Return (x, y) of the center of cell containing provided text 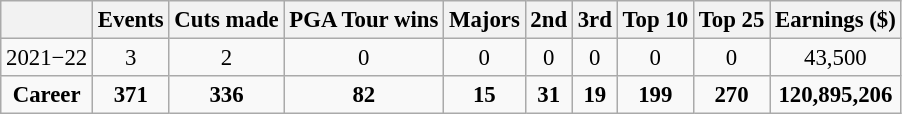
Earnings ($) (836, 20)
270 (731, 95)
31 (548, 95)
2 (226, 58)
19 (594, 95)
Top 25 (731, 20)
43,500 (836, 58)
336 (226, 95)
199 (655, 95)
2nd (548, 20)
120,895,206 (836, 95)
82 (364, 95)
3rd (594, 20)
Top 10 (655, 20)
PGA Tour wins (364, 20)
371 (131, 95)
Cuts made (226, 20)
Career (47, 95)
15 (484, 95)
Events (131, 20)
3 (131, 58)
Majors (484, 20)
2021−22 (47, 58)
